Pinpoint the cell where the given text exists, returning its [X, Y] midpoint coordinate. 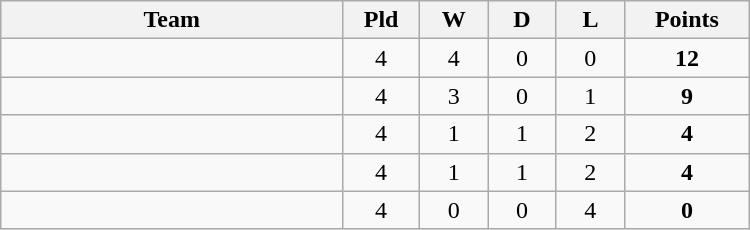
Pld [382, 20]
L [590, 20]
Points [688, 20]
12 [688, 58]
Team [172, 20]
W [453, 20]
3 [453, 96]
D [522, 20]
9 [688, 96]
